Locate the cell with the specified text and output its [x, y] center coordinate. 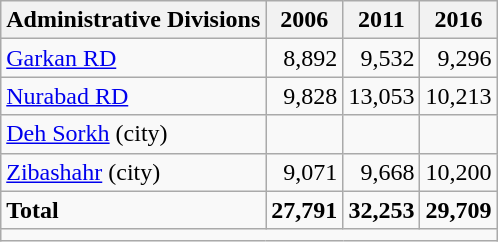
2011 [382, 20]
32,253 [382, 210]
Nurabad RD [134, 96]
2016 [458, 20]
8,892 [304, 58]
Total [134, 210]
29,709 [458, 210]
Deh Sorkh (city) [134, 134]
Zibashahr (city) [134, 172]
9,296 [458, 58]
9,071 [304, 172]
9,668 [382, 172]
27,791 [304, 210]
Administrative Divisions [134, 20]
2006 [304, 20]
10,213 [458, 96]
13,053 [382, 96]
10,200 [458, 172]
Garkan RD [134, 58]
9,828 [304, 96]
9,532 [382, 58]
